Provide the [X, Y] coordinate of the cell's center where the given text is located.  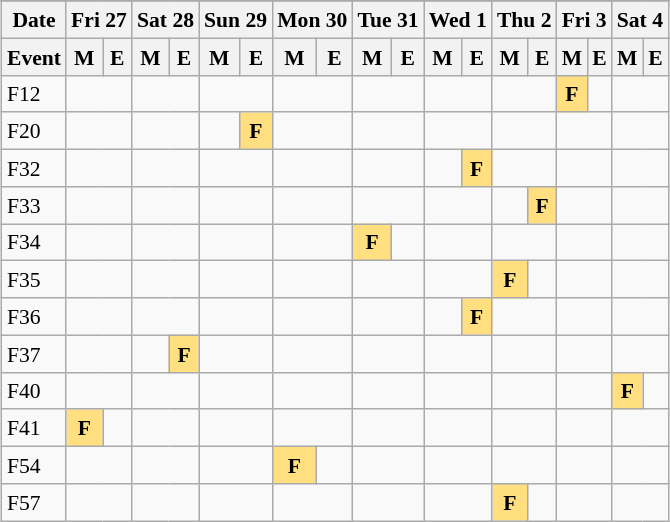
Date [34, 20]
F37 [34, 354]
F34 [34, 242]
Tue 31 [388, 20]
F57 [34, 502]
F40 [34, 390]
Thu 2 [524, 20]
Fri 27 [99, 20]
Sat 4 [640, 20]
F36 [34, 316]
F41 [34, 428]
Wed 1 [458, 20]
Sun 29 [236, 20]
Fri 3 [584, 20]
F35 [34, 280]
F12 [34, 94]
Sat 28 [166, 20]
Mon 30 [312, 20]
Event [34, 56]
F33 [34, 204]
F32 [34, 168]
F54 [34, 464]
F20 [34, 130]
